Capture the cell that displays the provided text and extract its (x, y) central coordinate. 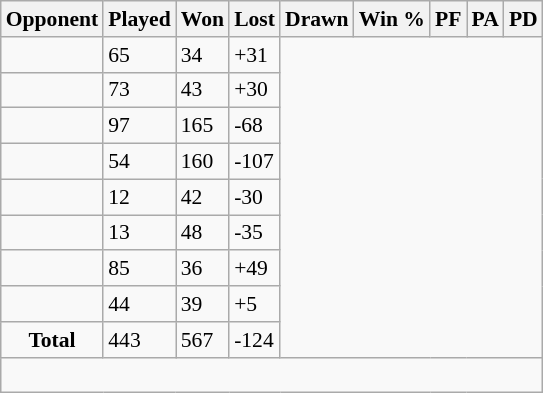
160 (202, 162)
13 (139, 233)
-107 (254, 162)
PF (448, 19)
+5 (254, 304)
43 (202, 90)
PA (484, 19)
Opponent (52, 19)
PD (524, 19)
73 (139, 90)
165 (202, 126)
443 (139, 340)
39 (202, 304)
97 (139, 126)
85 (139, 269)
+49 (254, 269)
-30 (254, 197)
Drawn (317, 19)
-124 (254, 340)
Played (139, 19)
65 (139, 55)
36 (202, 269)
+31 (254, 55)
54 (139, 162)
12 (139, 197)
-35 (254, 233)
-68 (254, 126)
Total (52, 340)
567 (202, 340)
34 (202, 55)
Lost (254, 19)
Won (202, 19)
42 (202, 197)
Win % (392, 19)
+30 (254, 90)
48 (202, 233)
44 (139, 304)
